Extract the [x, y] coordinate from the center of the cell holding the provided text.  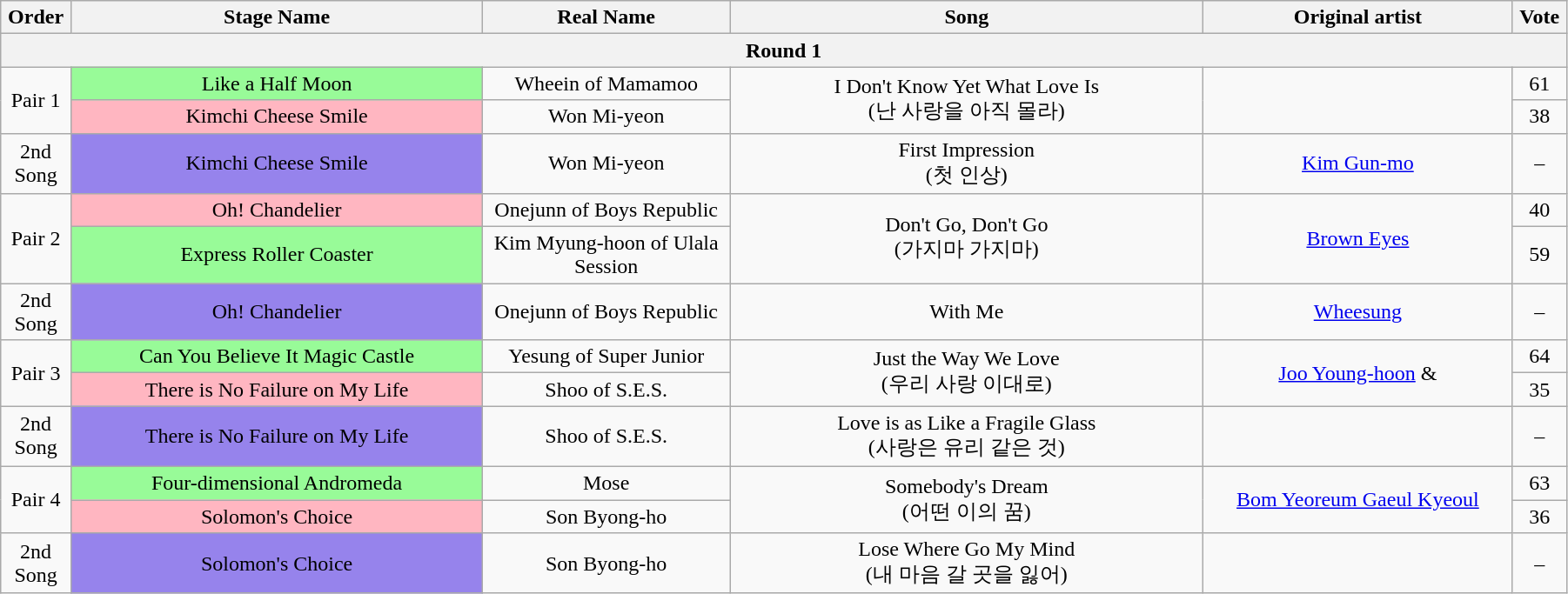
Four-dimensional Andromeda [277, 483]
35 [1540, 390]
Pair 4 [37, 499]
Wheesung [1357, 311]
Don't Go, Don't Go(가지마 가지마) [967, 238]
Lose Where Go My Mind(내 마음 갈 곳을 잃어) [967, 564]
Bom Yeoreum Gaeul Kyeoul [1357, 499]
Mose [606, 483]
Express Roller Coaster [277, 256]
59 [1540, 256]
Like a Half Moon [277, 83]
Pair 1 [37, 100]
61 [1540, 83]
First Impression(첫 인상) [967, 164]
With Me [967, 311]
64 [1540, 357]
Love is as Like a Fragile Glass(사랑은 유리 같은 것) [967, 437]
Kim Gun-mo [1357, 164]
Yesung of Super Junior [606, 357]
Brown Eyes [1357, 238]
Real Name [606, 17]
Original artist [1357, 17]
Song [967, 17]
Kim Myung-hoon of Ulala Session [606, 256]
Just the Way We Love(우리 사랑 이대로) [967, 373]
Vote [1540, 17]
Order [37, 17]
63 [1540, 483]
Pair 3 [37, 373]
40 [1540, 210]
Stage Name [277, 17]
Wheein of Mamamoo [606, 83]
Pair 2 [37, 238]
Somebody's Dream(어떤 이의 꿈) [967, 499]
36 [1540, 516]
Round 1 [784, 50]
Can You Believe It Magic Castle [277, 357]
Joo Young-hoon & [1357, 373]
I Don't Know Yet What Love Is(난 사랑을 아직 몰라) [967, 100]
38 [1540, 117]
